Pinpoint the cell where the given text exists, returning its [x, y] midpoint coordinate. 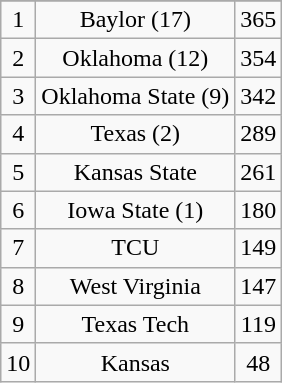
6 [18, 210]
180 [258, 210]
3 [18, 96]
Texas Tech [136, 324]
Texas (2) [136, 134]
Iowa State (1) [136, 210]
2 [18, 58]
Kansas State [136, 172]
Kansas [136, 362]
342 [258, 96]
289 [258, 134]
Baylor (17) [136, 20]
10 [18, 362]
365 [258, 20]
8 [18, 286]
Oklahoma (12) [136, 58]
TCU [136, 248]
119 [258, 324]
West Virginia [136, 286]
48 [258, 362]
Oklahoma State (9) [136, 96]
4 [18, 134]
261 [258, 172]
7 [18, 248]
5 [18, 172]
1 [18, 20]
354 [258, 58]
147 [258, 286]
9 [18, 324]
149 [258, 248]
